Find where the given text appears and provide that cell's center as (x, y) coordinate. 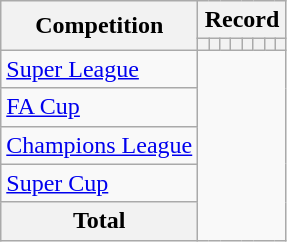
Super Cup (100, 183)
Champions League (100, 145)
Super League (100, 69)
FA Cup (100, 107)
Record (242, 20)
Competition (100, 26)
Total (100, 221)
